Provide the [X, Y] coordinate of the cell's center where the given text is located.  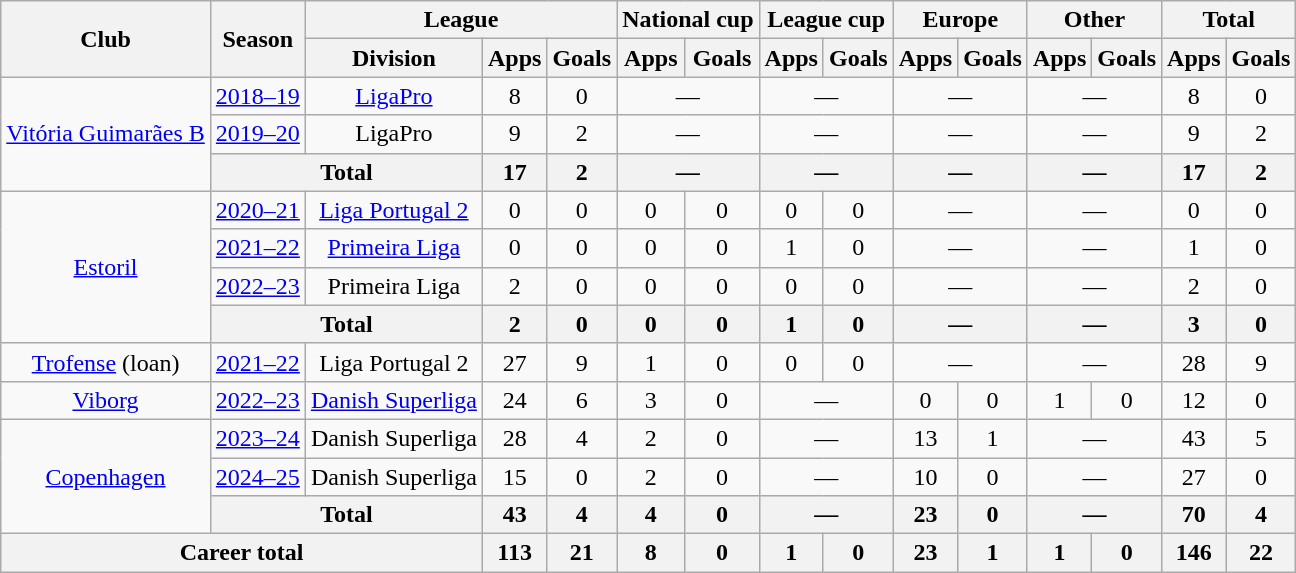
70 [1194, 515]
National cup [688, 20]
146 [1194, 553]
2018–19 [258, 96]
24 [514, 400]
Other [1094, 20]
21 [582, 553]
5 [1261, 438]
2023–24 [258, 438]
Division [394, 58]
Copenhagen [106, 476]
15 [514, 477]
Europe [960, 20]
League cup [826, 20]
Viborg [106, 400]
6 [582, 400]
113 [514, 553]
Vitória Guimarães B [106, 134]
League [460, 20]
Season [258, 39]
2024–25 [258, 477]
22 [1261, 553]
12 [1194, 400]
Career total [242, 553]
13 [925, 438]
Club [106, 39]
Trofense (loan) [106, 362]
10 [925, 477]
Estoril [106, 267]
2019–20 [258, 134]
2020–21 [258, 210]
